Locate the cell with the specified text and output its [X, Y] center coordinate. 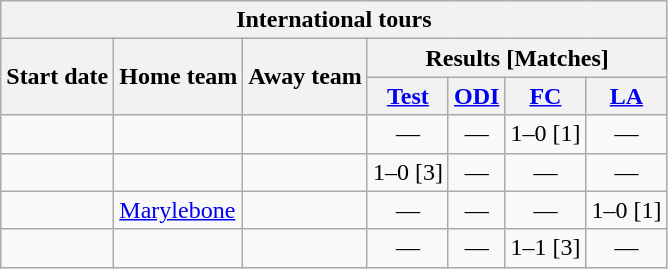
Results [Matches] [517, 58]
Marylebone [178, 210]
Away team [306, 77]
1–1 [3] [546, 248]
Start date [58, 77]
1–0 [3] [408, 172]
Home team [178, 77]
Test [408, 96]
ODI [476, 96]
FC [546, 96]
LA [626, 96]
International tours [334, 20]
